From the cell containing the given text, extract its center point as (x, y) coordinate. 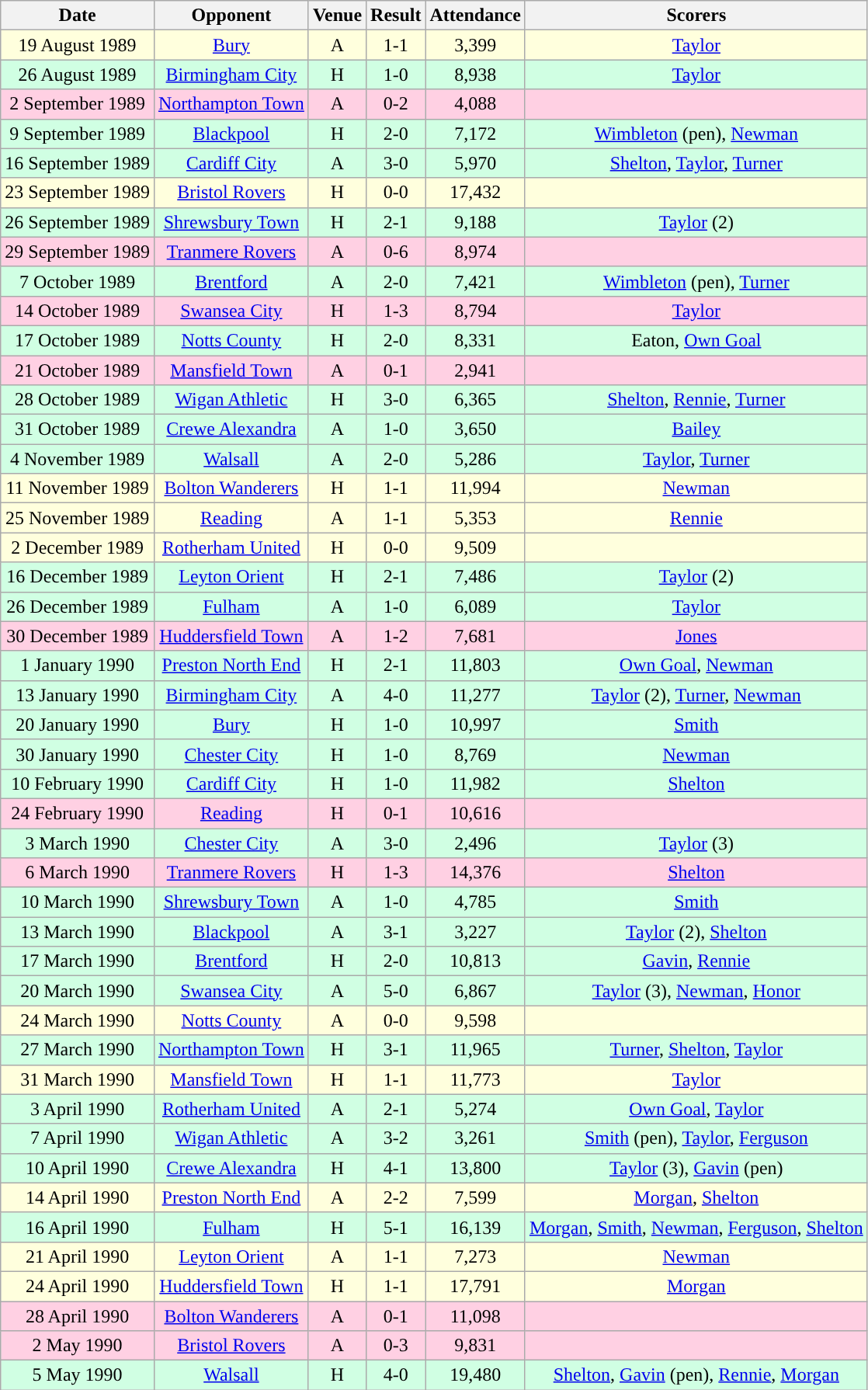
11,982 (475, 784)
Result (396, 16)
3 April 1990 (78, 1109)
14,376 (475, 873)
16,139 (475, 1227)
8,938 (475, 75)
3 March 1990 (78, 843)
Taylor (3), Newman, Honor (696, 991)
8,769 (475, 754)
5,286 (475, 459)
Opponent (231, 16)
3,399 (475, 45)
31 March 1990 (78, 1079)
2,496 (475, 843)
29 September 1989 (78, 252)
1 January 1990 (78, 665)
27 March 1990 (78, 1050)
11 November 1989 (78, 488)
Wimbleton (pen), Turner (696, 281)
9,509 (475, 547)
Taylor, Turner (696, 459)
14 April 1990 (78, 1197)
17,432 (475, 193)
24 March 1990 (78, 1020)
6,089 (475, 606)
7,273 (475, 1256)
Bailey (696, 429)
7,599 (475, 1197)
7,486 (475, 577)
0-2 (396, 104)
21 April 1990 (78, 1256)
11,803 (475, 665)
8,974 (475, 252)
5-0 (396, 991)
30 December 1989 (78, 636)
Shelton, Rennie, Turner (696, 400)
2-2 (396, 1197)
17,791 (475, 1286)
14 October 1989 (78, 311)
Shelton, Taylor, Turner (696, 163)
26 December 1989 (78, 606)
26 September 1989 (78, 222)
Morgan, Shelton (696, 1197)
8,794 (475, 311)
8,331 (475, 340)
7,172 (475, 134)
3,261 (475, 1138)
Shelton, Gavin (pen), Rennie, Morgan (696, 1375)
2 May 1990 (78, 1346)
3,650 (475, 429)
13 January 1990 (78, 695)
Turner, Shelton, Taylor (696, 1050)
Own Goal, Taylor (696, 1109)
5,274 (475, 1109)
23 September 1989 (78, 193)
10 April 1990 (78, 1168)
13 March 1990 (78, 932)
25 November 1989 (78, 518)
21 October 1989 (78, 370)
Wimbleton (pen), Newman (696, 134)
Morgan (696, 1286)
10,616 (475, 813)
16 April 1990 (78, 1227)
Rennie (696, 518)
0-3 (396, 1346)
Taylor (3) (696, 843)
Venue (337, 16)
30 January 1990 (78, 754)
2 December 1989 (78, 547)
Jones (696, 636)
4,088 (475, 104)
24 February 1990 (78, 813)
5 May 1990 (78, 1375)
10 March 1990 (78, 902)
6,365 (475, 400)
11,277 (475, 695)
5-1 (396, 1227)
7,421 (475, 281)
6 March 1990 (78, 873)
Eaton, Own Goal (696, 340)
7 October 1989 (78, 281)
Own Goal, Newman (696, 665)
20 March 1990 (78, 991)
28 October 1989 (78, 400)
9,188 (475, 222)
4-1 (396, 1168)
31 October 1989 (78, 429)
10,813 (475, 961)
3,227 (475, 932)
9,598 (475, 1020)
2 September 1989 (78, 104)
Taylor (2), Shelton (696, 932)
17 March 1990 (78, 961)
4,785 (475, 902)
17 October 1989 (78, 340)
11,994 (475, 488)
11,773 (475, 1079)
Scorers (696, 16)
10,997 (475, 725)
13,800 (475, 1168)
19,480 (475, 1375)
16 September 1989 (78, 163)
Gavin, Rennie (696, 961)
Date (78, 16)
26 August 1989 (78, 75)
16 December 1989 (78, 577)
6,867 (475, 991)
Smith (pen), Taylor, Ferguson (696, 1138)
9 September 1989 (78, 134)
19 August 1989 (78, 45)
1-2 (396, 636)
11,098 (475, 1316)
Morgan, Smith, Newman, Ferguson, Shelton (696, 1227)
10 February 1990 (78, 784)
7,681 (475, 636)
7 April 1990 (78, 1138)
Attendance (475, 16)
20 January 1990 (78, 725)
9,831 (475, 1346)
4 November 1989 (78, 459)
24 April 1990 (78, 1286)
5,970 (475, 163)
5,353 (475, 518)
Taylor (2), Turner, Newman (696, 695)
2,941 (475, 370)
0-6 (396, 252)
11,965 (475, 1050)
3-2 (396, 1138)
Taylor (3), Gavin (pen) (696, 1168)
28 April 1990 (78, 1316)
